Return the [x, y] coordinate for the center point of the cell that contains the specified text.  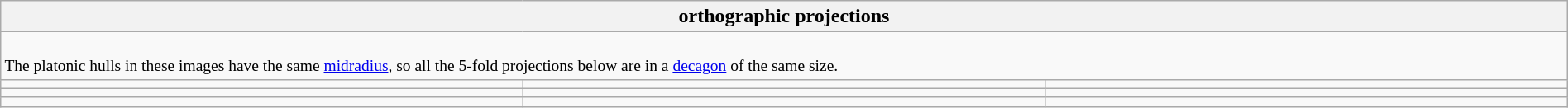
orthographic projections [784, 16]
The platonic hulls in these images have the same midradius, so all the 5-fold projections below are in a decagon of the same size. [784, 56]
